Capture the cell that displays the provided text and extract its (x, y) central coordinate. 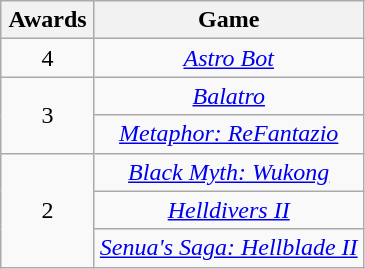
3 (48, 115)
Black Myth: Wukong (228, 172)
Senua's Saga: Hellblade II (228, 248)
Metaphor: ReFantazio (228, 134)
Balatro (228, 96)
4 (48, 58)
Astro Bot (228, 58)
Game (228, 20)
Awards (48, 20)
2 (48, 210)
Helldivers II (228, 210)
